Extract the [x, y] coordinate from the center of the cell holding the provided text.  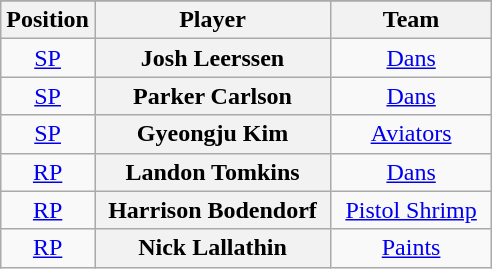
Josh Leerssen [212, 58]
Team [412, 20]
Nick Lallathin [212, 248]
Landon Tomkins [212, 172]
Position [48, 20]
Aviators [412, 134]
Pistol Shrimp [412, 210]
Harrison Bodendorf [212, 210]
Player [212, 20]
Gyeongju Kim [212, 134]
Paints [412, 248]
Parker Carlson [212, 96]
